Determine the (X, Y) coordinate at the center of the cell enclosing the given text.  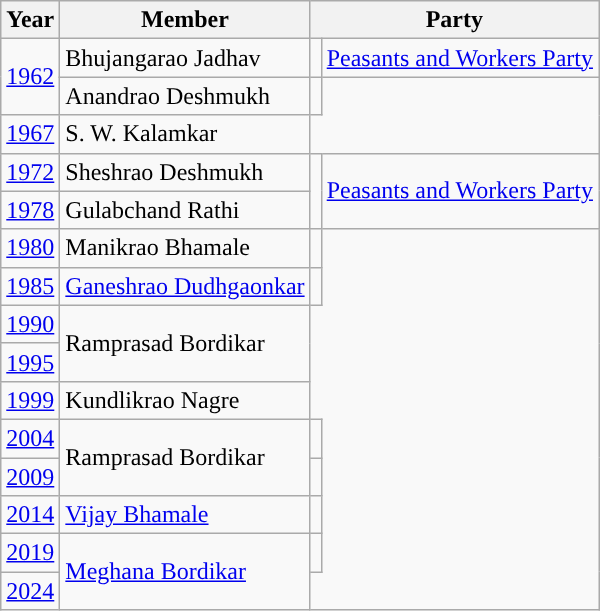
1980 (30, 248)
Member (185, 20)
Meghana Bordikar (185, 572)
1999 (30, 400)
1962 (30, 77)
S. W. Kalamkar (185, 134)
2024 (30, 591)
Kundlikrao Nagre (185, 400)
2004 (30, 438)
1972 (30, 172)
Year (30, 20)
Ganeshrao Dudhgaonkar (185, 286)
Party (454, 20)
Bhujangarao Jadhav (185, 58)
1990 (30, 324)
1978 (30, 210)
Sheshrao Deshmukh (185, 172)
Manikrao Bhamale (185, 248)
Anandrao Deshmukh (185, 96)
1967 (30, 134)
Gulabchand Rathi (185, 210)
Vijay Bhamale (185, 515)
2014 (30, 515)
2009 (30, 477)
1985 (30, 286)
2019 (30, 553)
1995 (30, 362)
